Search for the cell housing the specified text and yield its (X, Y) center coordinate. 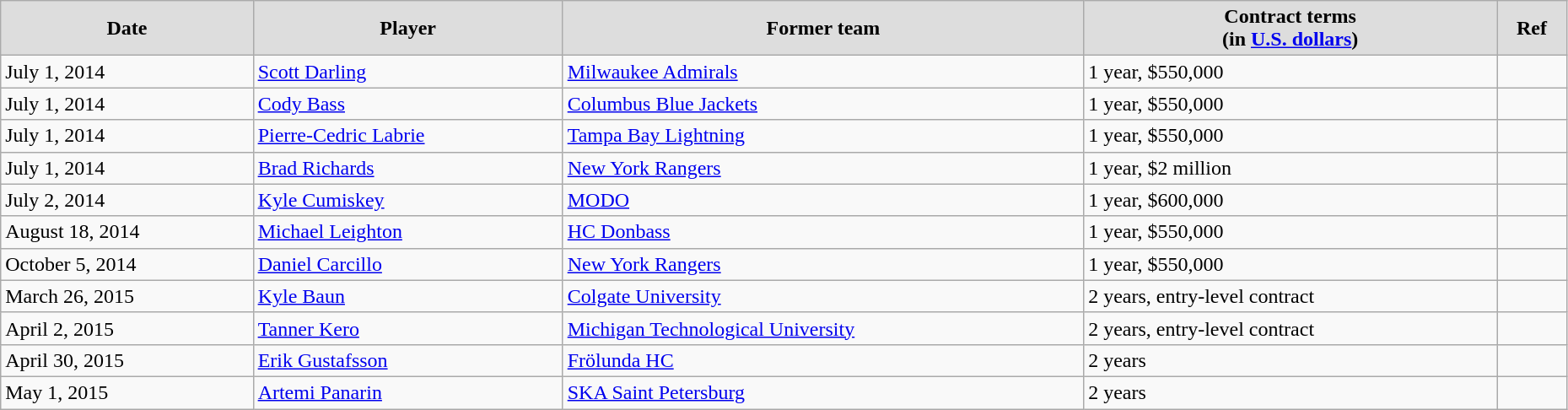
Tampa Bay Lightning (823, 136)
MODO (823, 200)
August 18, 2014 (127, 232)
Cody Bass (408, 104)
Contract terms(in U.S. dollars) (1291, 29)
April 2, 2015 (127, 328)
April 30, 2015 (127, 360)
SKA Saint Petersburg (823, 392)
Colgate University (823, 296)
Brad Richards (408, 168)
Michael Leighton (408, 232)
Former team (823, 29)
Daniel Carcillo (408, 264)
Tanner Kero (408, 328)
Artemi Panarin (408, 392)
HC Donbass (823, 232)
May 1, 2015 (127, 392)
Milwaukee Admirals (823, 72)
October 5, 2014 (127, 264)
Kyle Cumiskey (408, 200)
Ref (1532, 29)
Frölunda HC (823, 360)
Columbus Blue Jackets (823, 104)
July 2, 2014 (127, 200)
Player (408, 29)
Scott Darling (408, 72)
March 26, 2015 (127, 296)
Erik Gustafsson (408, 360)
1 year, $2 million (1291, 168)
Kyle Baun (408, 296)
Michigan Technological University (823, 328)
Pierre-Cedric Labrie (408, 136)
Date (127, 29)
1 year, $600,000 (1291, 200)
